Capture the cell that displays the provided text and extract its (x, y) central coordinate. 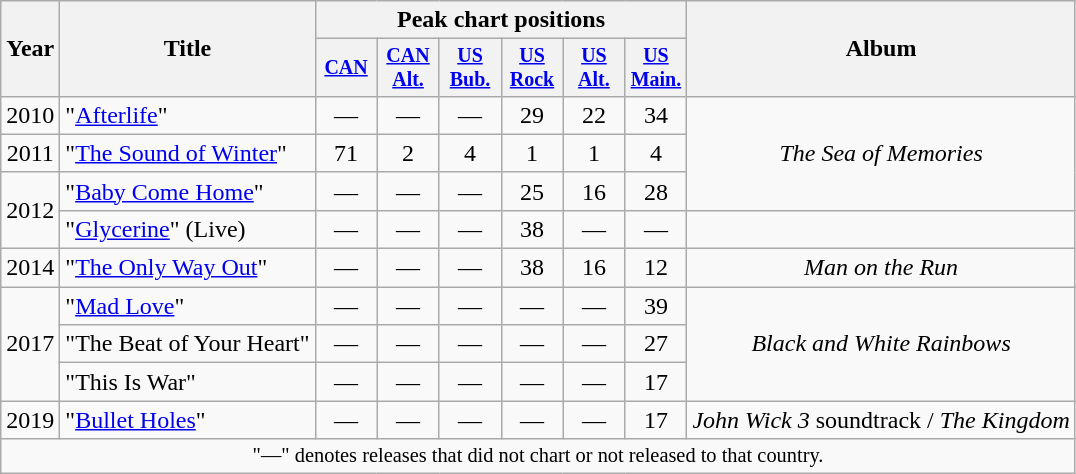
The Sea of Memories (881, 153)
"Mad Love" (188, 306)
2 (408, 153)
"The Only Way Out" (188, 268)
22 (594, 115)
2011 (30, 153)
CANAlt. (408, 68)
"This Is War" (188, 382)
"Baby Come Home" (188, 191)
2019 (30, 420)
CAN (346, 68)
Man on the Run (881, 268)
2012 (30, 210)
2014 (30, 268)
"Glycerine" (Live) (188, 229)
39 (656, 306)
71 (346, 153)
USBub. (470, 68)
"Bullet Holes" (188, 420)
USAlt. (594, 68)
USMain. (656, 68)
Peak chart positions (501, 20)
27 (656, 344)
Album (881, 49)
29 (532, 115)
"Afterlife" (188, 115)
2017 (30, 344)
John Wick 3 soundtrack / The Kingdom (881, 420)
12 (656, 268)
25 (532, 191)
Black and White Rainbows (881, 344)
28 (656, 191)
34 (656, 115)
Title (188, 49)
"The Beat of Your Heart" (188, 344)
"—" denotes releases that did not chart or not released to that country. (538, 456)
USRock (532, 68)
Year (30, 49)
"The Sound of Winter" (188, 153)
2010 (30, 115)
